Locate the cell with the specified text and output its [x, y] center coordinate. 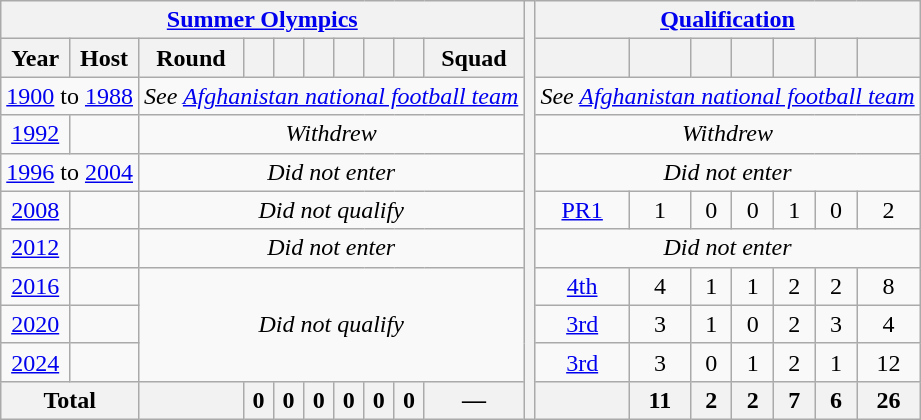
2016 [36, 286]
PR1 [582, 210]
2008 [36, 210]
7 [795, 400]
11 [660, 400]
1992 [36, 134]
Year [36, 58]
— [474, 400]
2020 [36, 324]
1996 to 2004 [70, 172]
4th [582, 286]
6 [836, 400]
Round [190, 58]
2012 [36, 248]
Summer Olympics [262, 20]
Host [104, 58]
Squad [474, 58]
Total [70, 400]
26 [888, 400]
12 [888, 362]
8 [888, 286]
1900 to 1988 [70, 96]
2024 [36, 362]
Qualification [728, 20]
